Find where the given text appears and provide that cell's center as [X, Y] coordinate. 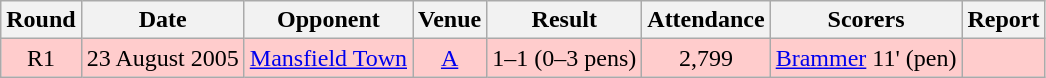
Result [564, 20]
1–1 (0–3 pens) [564, 58]
Attendance [706, 20]
Report [1004, 20]
23 August 2005 [162, 58]
Mansfield Town [328, 58]
Scorers [866, 20]
2,799 [706, 58]
R1 [41, 58]
A [450, 58]
Round [41, 20]
Venue [450, 20]
Opponent [328, 20]
Brammer 11' (pen) [866, 58]
Date [162, 20]
